Determine the (x, y) coordinate at the center of the cell enclosing the given text.  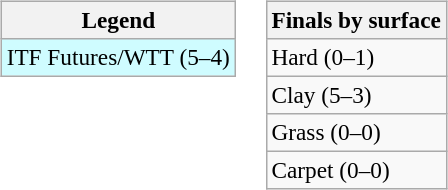
ITF Futures/WTT (5–4) (118, 57)
Hard (0–1) (356, 57)
Grass (0–0) (356, 133)
Clay (5–3) (356, 95)
Legend (118, 20)
Carpet (0–0) (356, 171)
Finals by surface (356, 20)
